Return the (X, Y) coordinate for the center point of the cell that contains the specified text.  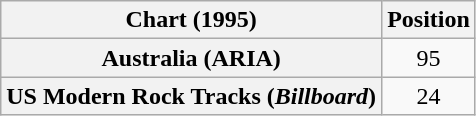
Chart (1995) (192, 20)
Australia (ARIA) (192, 58)
95 (429, 58)
Position (429, 20)
US Modern Rock Tracks (Billboard) (192, 96)
24 (429, 96)
